Capture the cell that displays the provided text and extract its [x, y] central coordinate. 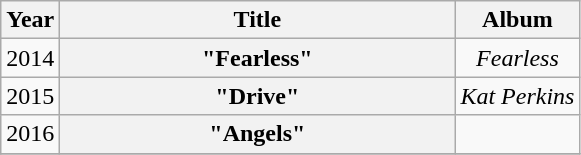
2016 [30, 134]
2014 [30, 58]
"Drive" [258, 96]
"Fearless" [258, 58]
Kat Perkins [518, 96]
Title [258, 20]
"Angels" [258, 134]
Fearless [518, 58]
2015 [30, 96]
Year [30, 20]
Album [518, 20]
